Provide the (X, Y) coordinate of the cell's center where the given text is located.  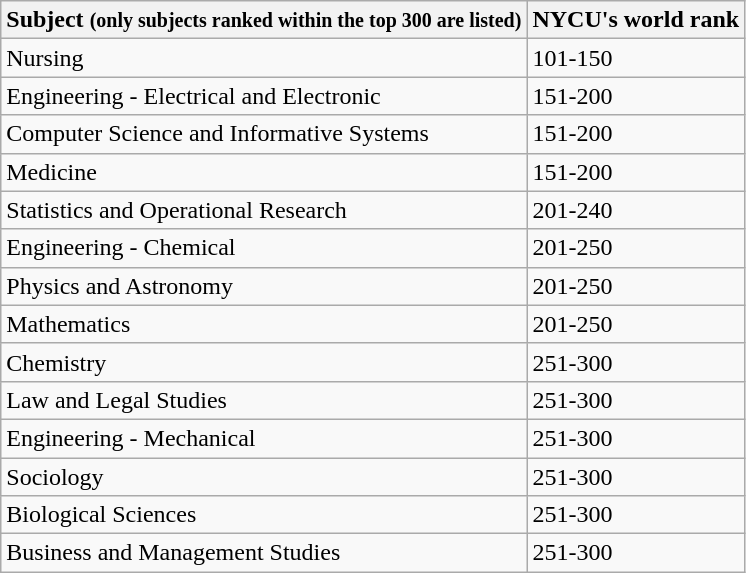
Physics and Astronomy (264, 286)
Statistics and Operational Research (264, 210)
101-150 (636, 58)
Sociology (264, 477)
Computer Science and Informative Systems (264, 134)
Mathematics (264, 324)
Engineering - Electrical and Electronic (264, 96)
Engineering - Mechanical (264, 438)
Engineering - Chemical (264, 248)
Biological Sciences (264, 515)
Subject (only subjects ranked within the top 300 are listed) (264, 20)
Chemistry (264, 362)
Nursing (264, 58)
Medicine (264, 172)
Law and Legal Studies (264, 400)
Business and Management Studies (264, 553)
NYCU's world rank (636, 20)
201-240 (636, 210)
